Scan for the cell matching the given text and deliver its (X, Y) coordinate at center. 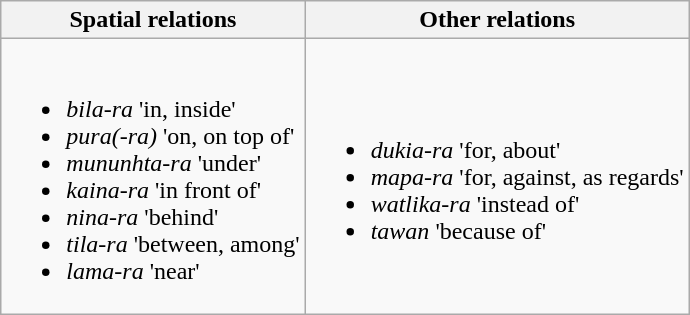
Spatial relations (153, 20)
dukia-ra 'for, about'mapa-ra 'for, against, as regards'watlika-ra 'instead of'tawan 'because of' (497, 176)
bila-ra 'in, inside'pura(-ra) 'on, on top of'mununhta-ra 'under'kaina-ra 'in front of'nina-ra 'behind'tila-ra 'between, among'lama-ra 'near' (153, 176)
Other relations (497, 20)
